Capture the cell that displays the provided text and extract its [x, y] central coordinate. 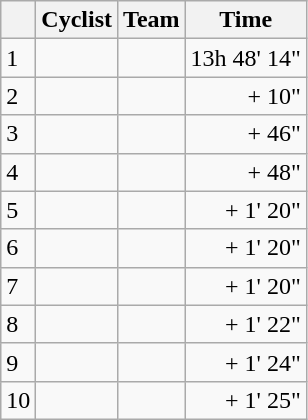
8 [18, 324]
13h 48' 14" [246, 58]
3 [18, 134]
1 [18, 58]
7 [18, 286]
Cyclist [77, 20]
+ 1' 25" [246, 400]
4 [18, 172]
+ 10" [246, 96]
10 [18, 400]
+ 48" [246, 172]
5 [18, 210]
+ 46" [246, 134]
6 [18, 248]
Team [152, 20]
2 [18, 96]
+ 1' 22" [246, 324]
+ 1' 24" [246, 362]
9 [18, 362]
Time [246, 20]
